Scan for the cell matching the given text and deliver its (X, Y) coordinate at center. 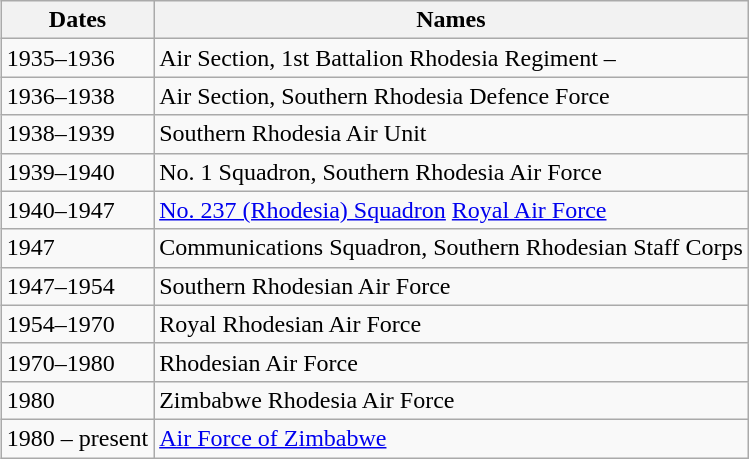
Southern Rhodesia Air Unit (452, 134)
Zimbabwe Rhodesia Air Force (452, 400)
1935–1936 (77, 58)
1940–1947 (77, 210)
No. 237 (Rhodesia) Squadron Royal Air Force (452, 210)
1970–1980 (77, 362)
Rhodesian Air Force (452, 362)
Air Force of Zimbabwe (452, 438)
Royal Rhodesian Air Force (452, 324)
1938–1939 (77, 134)
1936–1938 (77, 96)
1980 (77, 400)
1954–1970 (77, 324)
Air Section, 1st Battalion Rhodesia Regiment – (452, 58)
1947–1954 (77, 286)
1980 – present (77, 438)
Dates (77, 20)
Southern Rhodesian Air Force (452, 286)
1947 (77, 248)
No. 1 Squadron, Southern Rhodesia Air Force (452, 172)
Air Section, Southern Rhodesia Defence Force (452, 96)
Communications Squadron, Southern Rhodesian Staff Corps (452, 248)
Names (452, 20)
1939–1940 (77, 172)
